Locate the cell with the specified text and output its [x, y] center coordinate. 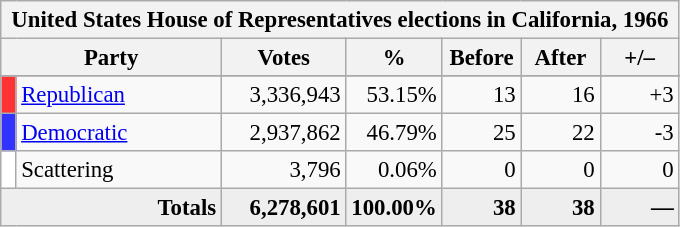
100.00% [394, 208]
6,278,601 [284, 208]
13 [482, 95]
+3 [640, 95]
Republican [119, 95]
25 [482, 133]
Democratic [119, 133]
Scattering [119, 170]
Before [482, 58]
+/– [640, 58]
46.79% [394, 133]
After [560, 58]
2,937,862 [284, 133]
-3 [640, 133]
Totals [112, 208]
0.06% [394, 170]
% [394, 58]
United States House of Representatives elections in California, 1966 [340, 20]
22 [560, 133]
Votes [284, 58]
3,336,943 [284, 95]
53.15% [394, 95]
3,796 [284, 170]
Party [112, 58]
— [640, 208]
16 [560, 95]
